From the cell containing the given text, extract its center point as (x, y) coordinate. 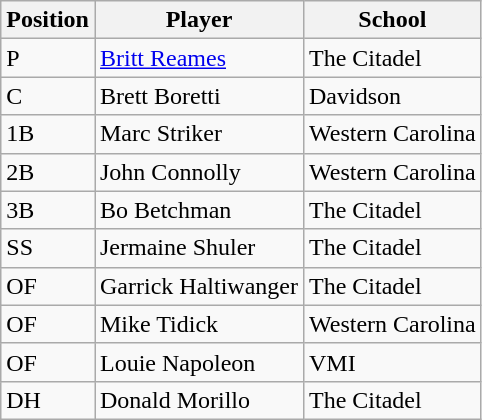
John Connolly (198, 172)
P (48, 58)
VMI (392, 362)
1B (48, 134)
C (48, 96)
Davidson (392, 96)
Mike Tidick (198, 324)
Donald Morillo (198, 400)
Garrick Haltiwanger (198, 286)
Jermaine Shuler (198, 248)
Player (198, 20)
Marc Striker (198, 134)
Bo Betchman (198, 210)
School (392, 20)
2B (48, 172)
Position (48, 20)
DH (48, 400)
Louie Napoleon (198, 362)
Brett Boretti (198, 96)
Britt Reames (198, 58)
3B (48, 210)
SS (48, 248)
